Detect which cell encompasses the target text, then output its (X, Y) center coordinate. 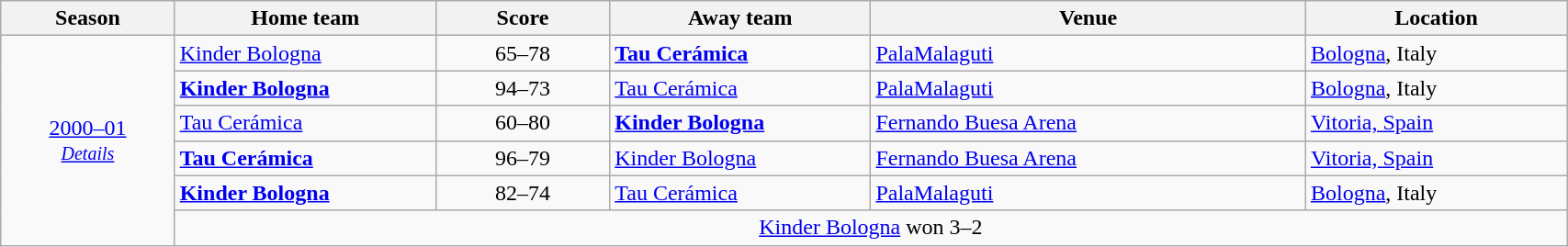
60–80 (522, 123)
Away team (740, 18)
Kinder Bologna won 3–2 (871, 228)
2000–01Details (88, 140)
Season (88, 18)
Venue (1089, 18)
94–73 (522, 88)
Home team (305, 18)
96–79 (522, 158)
Score (522, 18)
82–74 (522, 193)
Location (1436, 18)
65–78 (522, 53)
